Extract the [X, Y] coordinate from the center of the cell holding the provided text.  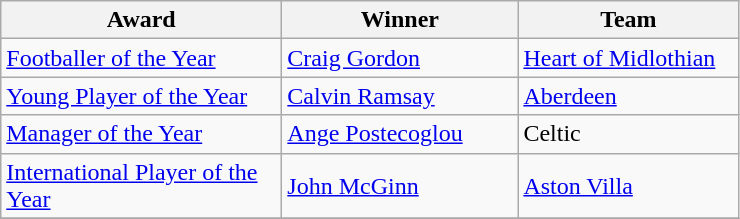
Heart of Midlothian [628, 58]
Footballer of the Year [142, 58]
Aston Villa [628, 186]
Manager of the Year [142, 134]
Aberdeen [628, 96]
Team [628, 20]
Calvin Ramsay [400, 96]
Award [142, 20]
Ange Postecoglou [400, 134]
John McGinn [400, 186]
Winner [400, 20]
Celtic [628, 134]
Craig Gordon [400, 58]
Young Player of the Year [142, 96]
International Player of the Year [142, 186]
